For the text-containing cell, return its midpoint in [X, Y] coordinate format. 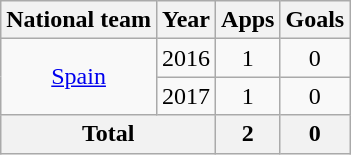
Year [186, 20]
Apps [248, 20]
Goals [315, 20]
Spain [79, 77]
2016 [186, 58]
Total [108, 134]
National team [79, 20]
2017 [186, 96]
2 [248, 134]
